Identify which cell holds the provided text, then report its (X, Y) central coordinate. 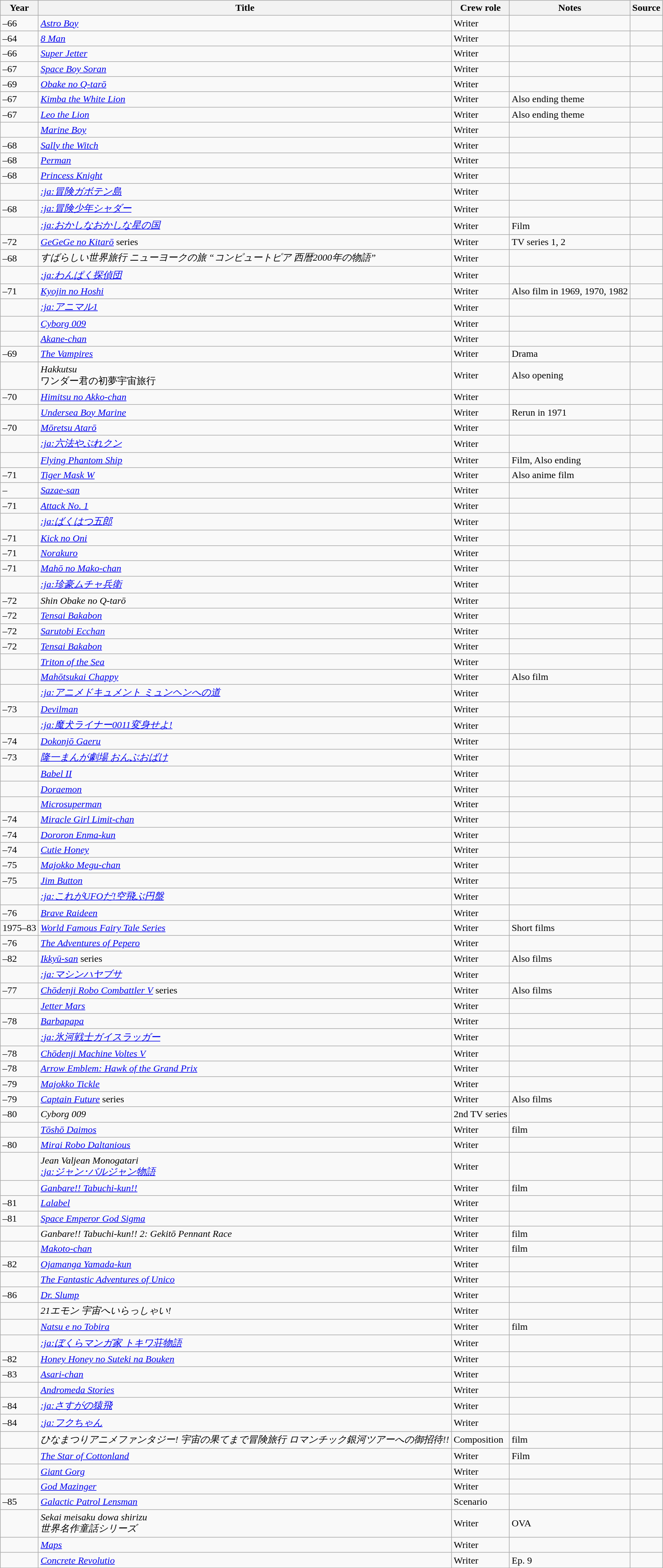
Super Jetter (245, 54)
Sarutobi Ecchan (245, 631)
Scenario (481, 1502)
Ojamanga Yamada-kun (245, 1264)
The Adventures of Pepero (245, 943)
Babel II (245, 774)
:ja:珍豪ムチャ兵衛 (245, 585)
:ja:冒険ガボテン島 (245, 192)
Himitsu no Akko-chan (245, 397)
Kyojin no Hoshi (245, 291)
Maps (245, 1545)
:ja:アニマル1 (245, 308)
Space Boy Soran (245, 69)
Chōdenji Machine Voltes V (245, 1053)
Andromeda Stories (245, 1390)
Dokonjō Gaeru (245, 742)
Lalabel (245, 1203)
Giant Gorg (245, 1472)
Norakuro (245, 553)
Majokko Megu-chan (245, 865)
Source (647, 8)
Microsuperman (245, 804)
Akane-chan (245, 339)
:ja:ぼくらマンガ家 トキワ荘物語 (245, 1343)
ひなまつりアニメファンタジー! 宇宙の果てまで冒険旅行 ロマンチック銀河ツアーへの御招待!! (245, 1440)
Marine Boy (245, 130)
Film, Also ending (570, 460)
Mahōtsukai Chappy (245, 677)
Ganbare!! Tabuchi-kun!! 2: Gekitō Pennant Race (245, 1234)
Chōdenji Robo Combattler V series (245, 991)
–64 (19, 38)
Kick no Oni (245, 538)
:ja:ばくはつ五郎 (245, 522)
Tōshō Daimos (245, 1130)
World Famous Fairy Tale Series (245, 928)
Asari-chan (245, 1375)
Undersea Boy Marine (245, 412)
Mirai Robo Daltanious (245, 1145)
Also film in 1969, 1970, 1982 (570, 291)
Also opening (570, 376)
–85 (19, 1502)
Cutie Honey (245, 850)
Jim Button (245, 880)
–83 (19, 1375)
:ja:魔犬ライナー0011変身せよ! (245, 726)
Devilman (245, 709)
:ja:さすがの猿飛 (245, 1406)
Also anime film (570, 475)
:ja:六法やぶれクン (245, 444)
Concrete Revolutio (245, 1560)
Honey Honey no Suteki na Bouken (245, 1359)
Makoto-chan (245, 1249)
Captain Future series (245, 1099)
2nd TV series (481, 1114)
Composition (481, 1440)
– (19, 491)
Natsu e no Tobira (245, 1327)
1975–83 (19, 928)
Hakkutsuワンダー君の初夢宇宙旅行 (245, 376)
Dororon Enma-kun (245, 835)
Mōretsu Atarō (245, 428)
Triton of the Sea (245, 661)
GeGeGe no Kitarō series (245, 242)
Barbapapa (245, 1021)
Leo the Lion (245, 115)
Ikkyū-san series (245, 958)
Astro Boy (245, 23)
The Vampires (245, 354)
–86 (19, 1295)
TV series 1, 2 (570, 242)
Perman (245, 160)
Arrow Emblem: Hawk of the Grand Prix (245, 1069)
Notes (570, 8)
Flying Phantom Ship (245, 460)
Rerun in 1971 (570, 412)
Majokko Tickle (245, 1084)
:ja:氷河戦士ガイスラッガー (245, 1037)
:ja:マシンハヤブサ (245, 975)
Obake no Q-tarō (245, 84)
God Mazinger (245, 1487)
Galactic Patrol Lensman (245, 1502)
:ja:アニメドキュメント ミュンヘンへの道 (245, 693)
Jetter Mars (245, 1006)
Brave Raideen (245, 913)
Title (245, 8)
Doraemon (245, 789)
すばらしい世界旅行 ニューヨークの旅 “コンピュートピア 西暦2000年の物語” (245, 258)
Drama (570, 354)
隆一まんが劇場 おんぶおばけ (245, 758)
Jean Valjean Monogatari:ja:ジャン･バルジャン物語 (245, 1166)
The Star of Cottonland (245, 1456)
Sazae-san (245, 491)
Attack No. 1 (245, 506)
Sally the Witch (245, 145)
Sekai meisaku dowa shirizu世界名作童話シリーズ (245, 1524)
Crew role (481, 8)
21エモン 宇宙へいらっしゃい! (245, 1311)
Short films (570, 928)
–77 (19, 991)
:ja:わんぱく探偵団 (245, 275)
Space Emperor God Sigma (245, 1218)
Shin Obake no Q-tarō (245, 601)
The Fantastic Adventures of Unico (245, 1279)
Mahō no Mako-chan (245, 568)
:ja:冒険少年シャダー (245, 209)
Ep. 9 (570, 1560)
Princess Knight (245, 175)
Tiger Mask W (245, 475)
OVA (570, 1524)
:ja:フクちゃん (245, 1423)
Ganbare!! Tabuchi-kun!! (245, 1188)
Kimba the White Lion (245, 99)
Also film (570, 677)
Miracle Girl Limit-chan (245, 819)
:ja:これがUFOだ!空飛ぶ円盤 (245, 897)
Year (19, 8)
8 Man (245, 38)
:ja:おかしなおかしな星の国 (245, 226)
Dr. Slump (245, 1295)
